Locate the cell with the specified text and output its [X, Y] center coordinate. 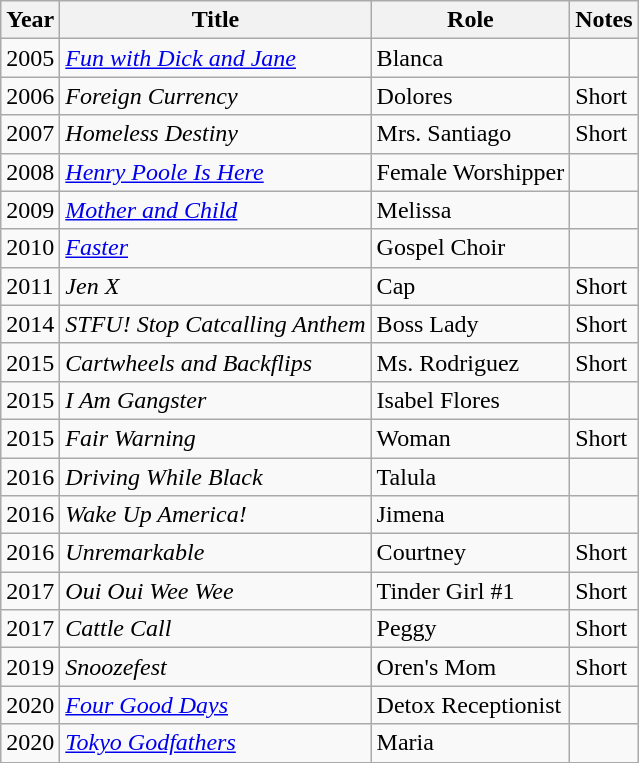
Jimena [470, 515]
Foreign Currency [216, 96]
Cartwheels and Backflips [216, 362]
Role [470, 20]
Four Good Days [216, 705]
2006 [30, 96]
Melissa [470, 210]
Faster [216, 248]
2010 [30, 248]
2014 [30, 324]
Unremarkable [216, 553]
Fun with Dick and Jane [216, 58]
Courtney [470, 553]
Snoozefest [216, 667]
I Am Gangster [216, 400]
Fair Warning [216, 438]
Female Worshipper [470, 172]
Dolores [470, 96]
Year [30, 20]
STFU! Stop Catcalling Anthem [216, 324]
Driving While Black [216, 477]
Boss Lady [470, 324]
Peggy [470, 629]
Henry Poole Is Here [216, 172]
Cattle Call [216, 629]
Mrs. Santiago [470, 134]
Tokyo Godfathers [216, 743]
Gospel Choir [470, 248]
Talula [470, 477]
2011 [30, 286]
2019 [30, 667]
Jen X [216, 286]
Cap [470, 286]
Woman [470, 438]
Notes [604, 20]
Maria [470, 743]
Oui Oui Wee Wee [216, 591]
Oren's Mom [470, 667]
2009 [30, 210]
Blanca [470, 58]
Detox Receptionist [470, 705]
2007 [30, 134]
2008 [30, 172]
Isabel Flores [470, 400]
Title [216, 20]
Mother and Child [216, 210]
Ms. Rodriguez [470, 362]
Tinder Girl #1 [470, 591]
2005 [30, 58]
Homeless Destiny [216, 134]
Wake Up America! [216, 515]
